Output the [x, y] coordinate of the center of the cell containing the given text.  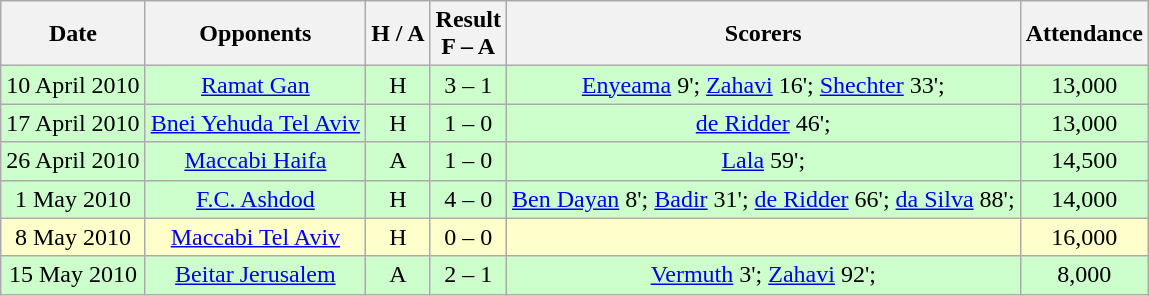
16,000 [1084, 237]
Beitar Jerusalem [255, 275]
Lala 59'; [763, 161]
26 April 2010 [73, 161]
Opponents [255, 34]
8,000 [1084, 275]
17 April 2010 [73, 123]
Ben Dayan 8'; Badir 31'; de Ridder 66'; da Silva 88'; [763, 199]
Maccabi Haifa [255, 161]
3 – 1 [468, 85]
Ramat Gan [255, 85]
0 – 0 [468, 237]
H / A [398, 34]
14,500 [1084, 161]
14,000 [1084, 199]
Scorers [763, 34]
Date [73, 34]
F.C. Ashdod [255, 199]
Enyeama 9'; Zahavi 16'; Shechter 33'; [763, 85]
Attendance [1084, 34]
10 April 2010 [73, 85]
Vermuth 3'; Zahavi 92'; [763, 275]
Maccabi Tel Aviv [255, 237]
8 May 2010 [73, 237]
2 – 1 [468, 275]
ResultF – A [468, 34]
Bnei Yehuda Tel Aviv [255, 123]
de Ridder 46'; [763, 123]
1 May 2010 [73, 199]
4 – 0 [468, 199]
15 May 2010 [73, 275]
